Output the [X, Y] coordinate of the center of the cell containing the given text.  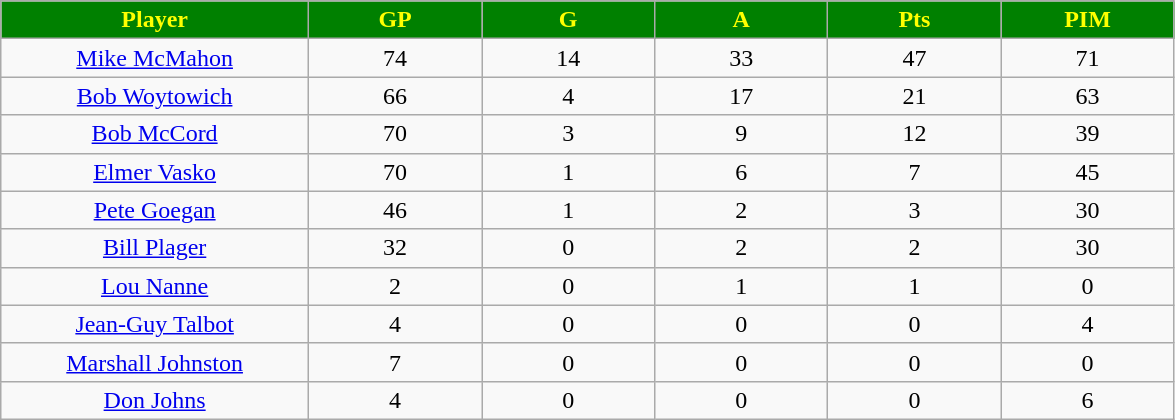
Don Johns [155, 400]
Elmer Vasko [155, 172]
Pete Goegan [155, 210]
32 [396, 248]
74 [396, 58]
Lou Nanne [155, 286]
39 [1088, 134]
71 [1088, 58]
A [742, 20]
9 [742, 134]
14 [568, 58]
Marshall Johnston [155, 362]
Player [155, 20]
21 [914, 96]
17 [742, 96]
Bill Plager [155, 248]
Bob McCord [155, 134]
66 [396, 96]
63 [1088, 96]
G [568, 20]
47 [914, 58]
12 [914, 134]
Mike McMahon [155, 58]
45 [1088, 172]
46 [396, 210]
33 [742, 58]
Pts [914, 20]
Bob Woytowich [155, 96]
PIM [1088, 20]
GP [396, 20]
Jean-Guy Talbot [155, 324]
